Determine the (X, Y) coordinate at the center of the cell enclosing the given text.  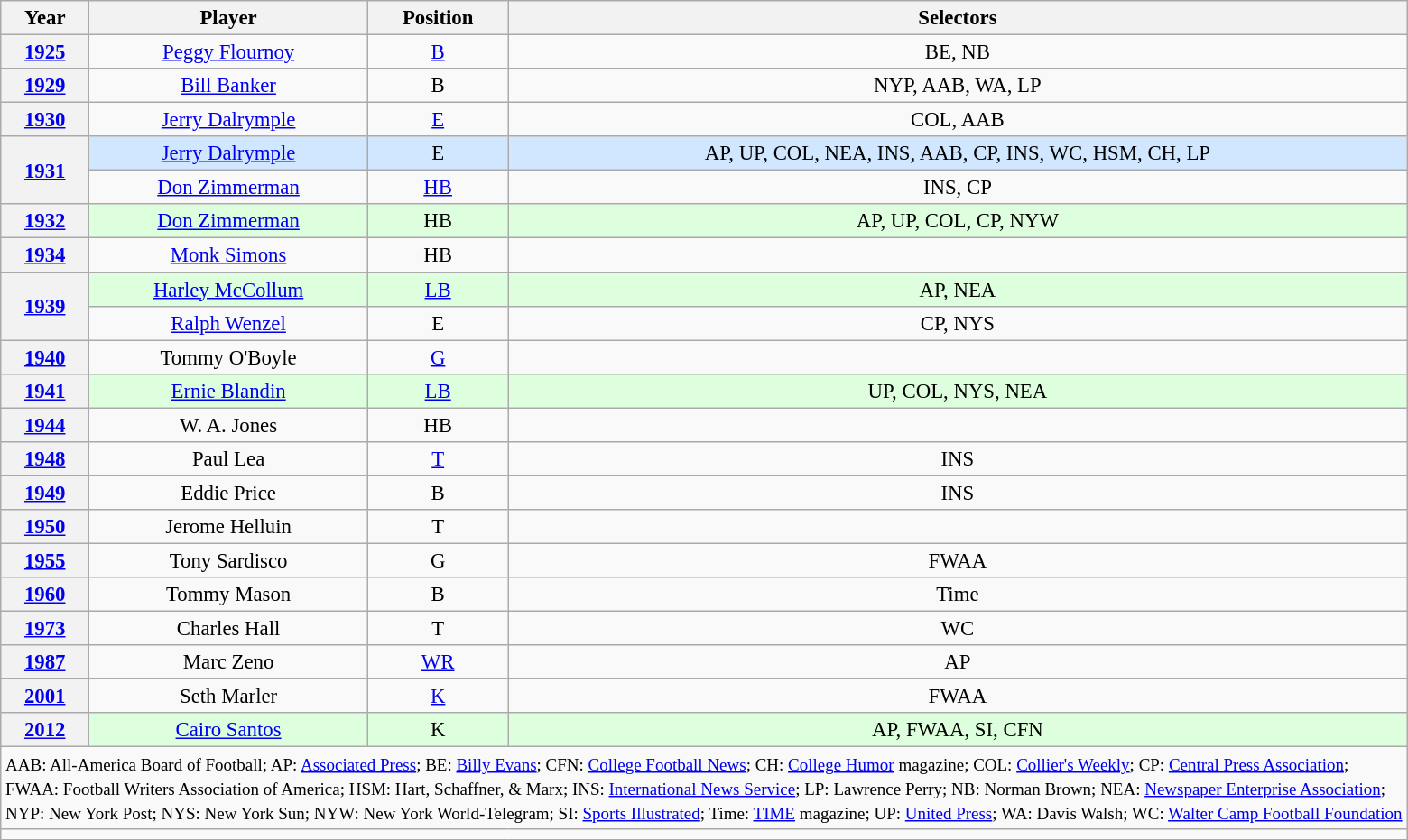
1934 (45, 255)
W. A. Jones (229, 425)
1930 (45, 120)
Tommy O'Boyle (229, 357)
1955 (45, 560)
Seth Marler (229, 697)
AP, NEA (958, 290)
Eddie Price (229, 493)
1929 (45, 86)
NYP, AAB, WA, LP (958, 86)
1950 (45, 527)
Player (229, 18)
WR (437, 662)
Tony Sardisco (229, 560)
1941 (45, 391)
WC (958, 629)
2012 (45, 730)
BE, NB (958, 52)
2001 (45, 697)
Marc Zeno (229, 662)
AP (958, 662)
INS, CP (958, 188)
Time (958, 595)
1932 (45, 221)
Peggy Flournoy (229, 52)
1931 (45, 170)
Jerome Helluin (229, 527)
1987 (45, 662)
1960 (45, 595)
1944 (45, 425)
Paul Lea (229, 459)
Bill Banker (229, 86)
1949 (45, 493)
Cairo Santos (229, 730)
AP, UP, COL, NEA, INS, AAB, CP, INS, WC, HSM, CH, LP (958, 153)
UP, COL, NYS, NEA (958, 391)
Ernie Blandin (229, 391)
1939 (45, 307)
Year (45, 18)
COL, AAB (958, 120)
1973 (45, 629)
Ralph Wenzel (229, 323)
Harley McCollum (229, 290)
Charles Hall (229, 629)
Tommy Mason (229, 595)
Selectors (958, 18)
AP, FWAA, SI, CFN (958, 730)
1940 (45, 357)
1948 (45, 459)
Position (437, 18)
Monk Simons (229, 255)
1925 (45, 52)
CP, NYS (958, 323)
AP, UP, COL, CP, NYW (958, 221)
